Provide the [X, Y] coordinate of the cell's center where the given text is located.  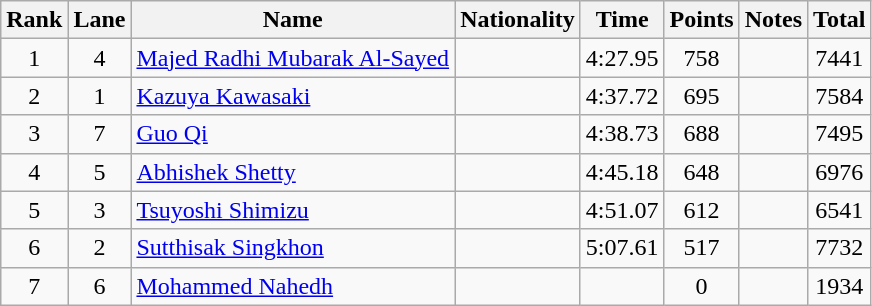
Total [840, 20]
Guo Qi [293, 134]
648 [702, 172]
Abhishek Shetty [293, 172]
Majed Radhi Mubarak Al-Sayed [293, 58]
4:27.95 [622, 58]
Tsuyoshi Shimizu [293, 210]
1934 [840, 286]
6541 [840, 210]
Mohammed Nahedh [293, 286]
Rank [34, 20]
0 [702, 286]
758 [702, 58]
Points [702, 20]
Kazuya Kawasaki [293, 96]
4:45.18 [622, 172]
4:51.07 [622, 210]
Name [293, 20]
Notes [773, 20]
7584 [840, 96]
Time [622, 20]
612 [702, 210]
7495 [840, 134]
6976 [840, 172]
Sutthisak Singkhon [293, 248]
Nationality [518, 20]
4:37.72 [622, 96]
7441 [840, 58]
Lane [100, 20]
5:07.61 [622, 248]
7732 [840, 248]
517 [702, 248]
688 [702, 134]
4:38.73 [622, 134]
695 [702, 96]
